Locate the cell with the specified text and output its [x, y] center coordinate. 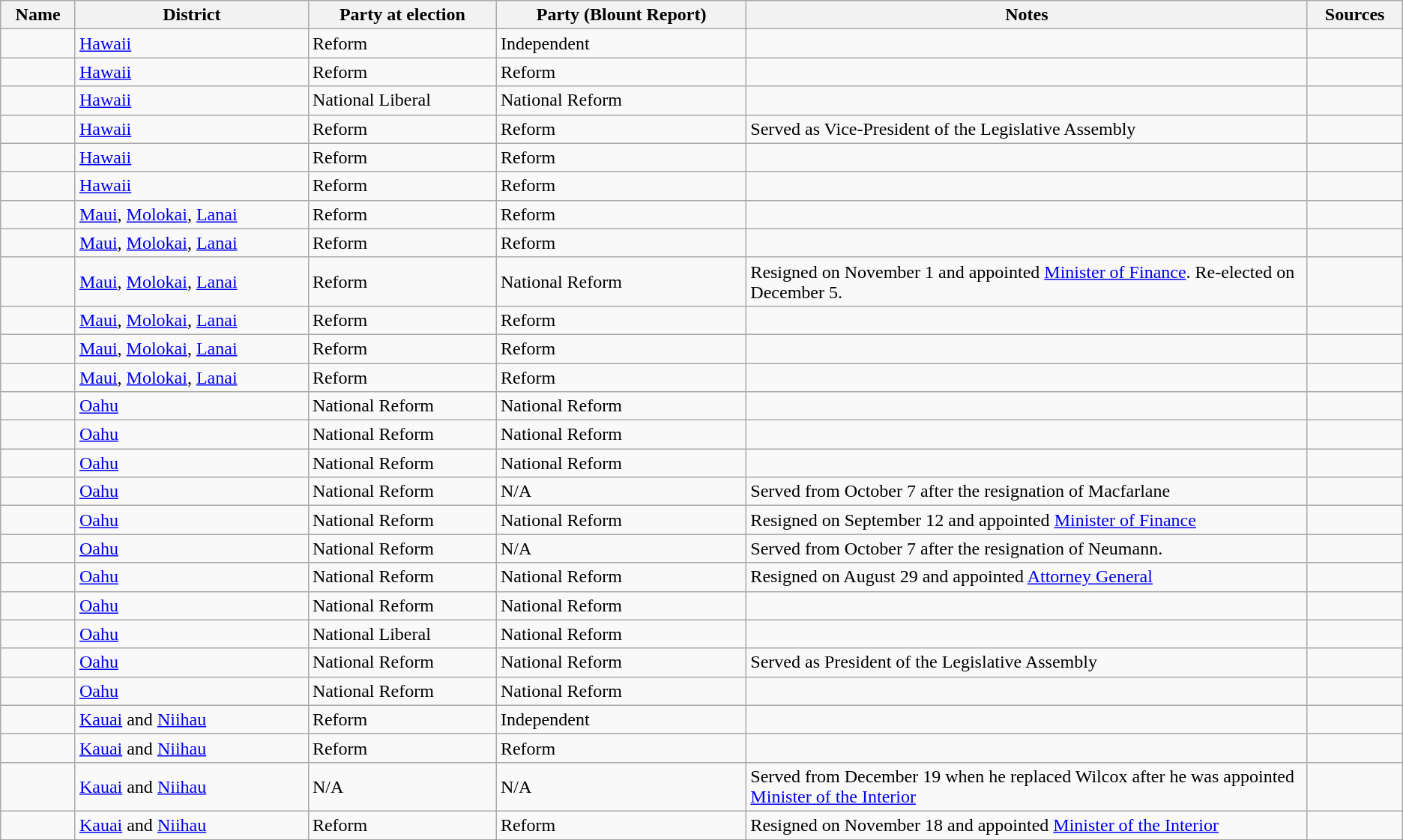
Served as Vice-President of the Legislative Assembly [1027, 129]
Sources [1355, 15]
Served from December 19 when he replaced Wilcox after he was appointed Minister of the Interior [1027, 787]
Resigned on November 18 and appointed Minister of the Interior [1027, 825]
Resigned on November 1 and appointed Minister of Finance. Re-elected on December 5. [1027, 282]
Name [38, 15]
District [192, 15]
Resigned on September 12 and appointed Minister of Finance [1027, 520]
Party (Blount Report) [621, 15]
Served as President of the Legislative Assembly [1027, 662]
Served from October 7 after the resignation of Macfarlane [1027, 492]
Party at election [402, 15]
Served from October 7 after the resignation of Neumann. [1027, 549]
Notes [1027, 15]
Resigned on August 29 and appointed Attorney General [1027, 577]
